Detect which cell encompasses the target text, then output its (X, Y) center coordinate. 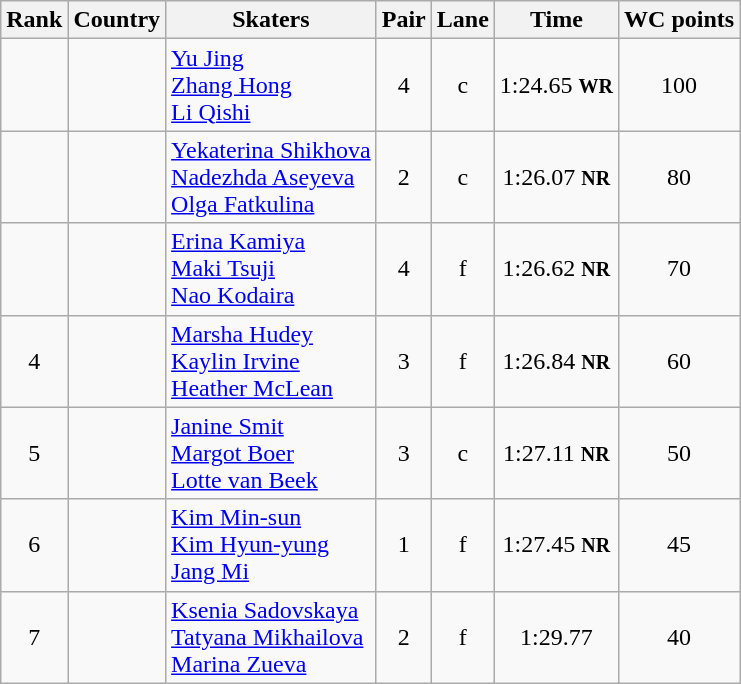
1:26.07 NR (556, 177)
1:27.11 NR (556, 453)
40 (680, 637)
Ksenia SadovskayaTatyana MikhailovaMarina Zueva (272, 637)
1 (404, 545)
1:24.65 WR (556, 85)
1:26.62 NR (556, 269)
45 (680, 545)
6 (34, 545)
60 (680, 361)
80 (680, 177)
WC points (680, 20)
5 (34, 453)
1:27.45 NR (556, 545)
Rank (34, 20)
Erina KamiyaMaki TsujiNao Kodaira (272, 269)
Country (117, 20)
50 (680, 453)
Marsha HudeyKaylin IrvineHeather McLean (272, 361)
Yekaterina ShikhovaNadezhda AseyevaOlga Fatkulina (272, 177)
Skaters (272, 20)
Janine SmitMargot BoerLotte van Beek (272, 453)
100 (680, 85)
Time (556, 20)
Yu JingZhang HongLi Qishi (272, 85)
Pair (404, 20)
1:29.77 (556, 637)
1:26.84 NR (556, 361)
Kim Min-sunKim Hyun-yungJang Mi (272, 545)
Lane (462, 20)
70 (680, 269)
7 (34, 637)
